Search for the cell housing the specified text and yield its [X, Y] center coordinate. 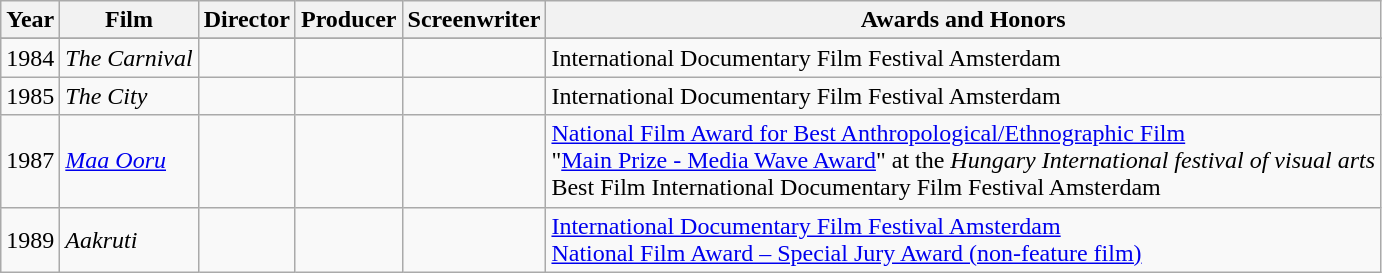
Year [30, 20]
1989 [30, 240]
The City [129, 96]
Screenwriter [474, 20]
Aakruti [129, 240]
1984 [30, 58]
Director [246, 20]
Producer [348, 20]
1985 [30, 96]
1987 [30, 161]
International Documentary Film Festival AmsterdamNational Film Award – Special Jury Award (non-feature film) [964, 240]
Awards and Honors [964, 20]
Maa Ooru [129, 161]
The Carnival [129, 58]
Film [129, 20]
